Return the (X, Y) coordinate for the center point of the cell that contains the specified text.  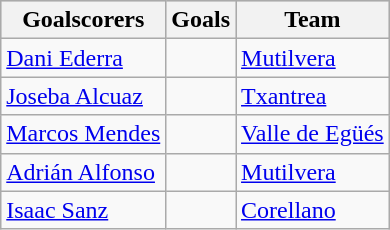
Dani Ederra (84, 58)
Joseba Alcuaz (84, 96)
Goals (201, 20)
Team (313, 20)
Adrián Alfonso (84, 172)
Valle de Egüés (313, 134)
Corellano (313, 210)
Goalscorers (84, 20)
Marcos Mendes (84, 134)
Txantrea (313, 96)
Isaac Sanz (84, 210)
